Detect which cell encompasses the target text, then output its (X, Y) center coordinate. 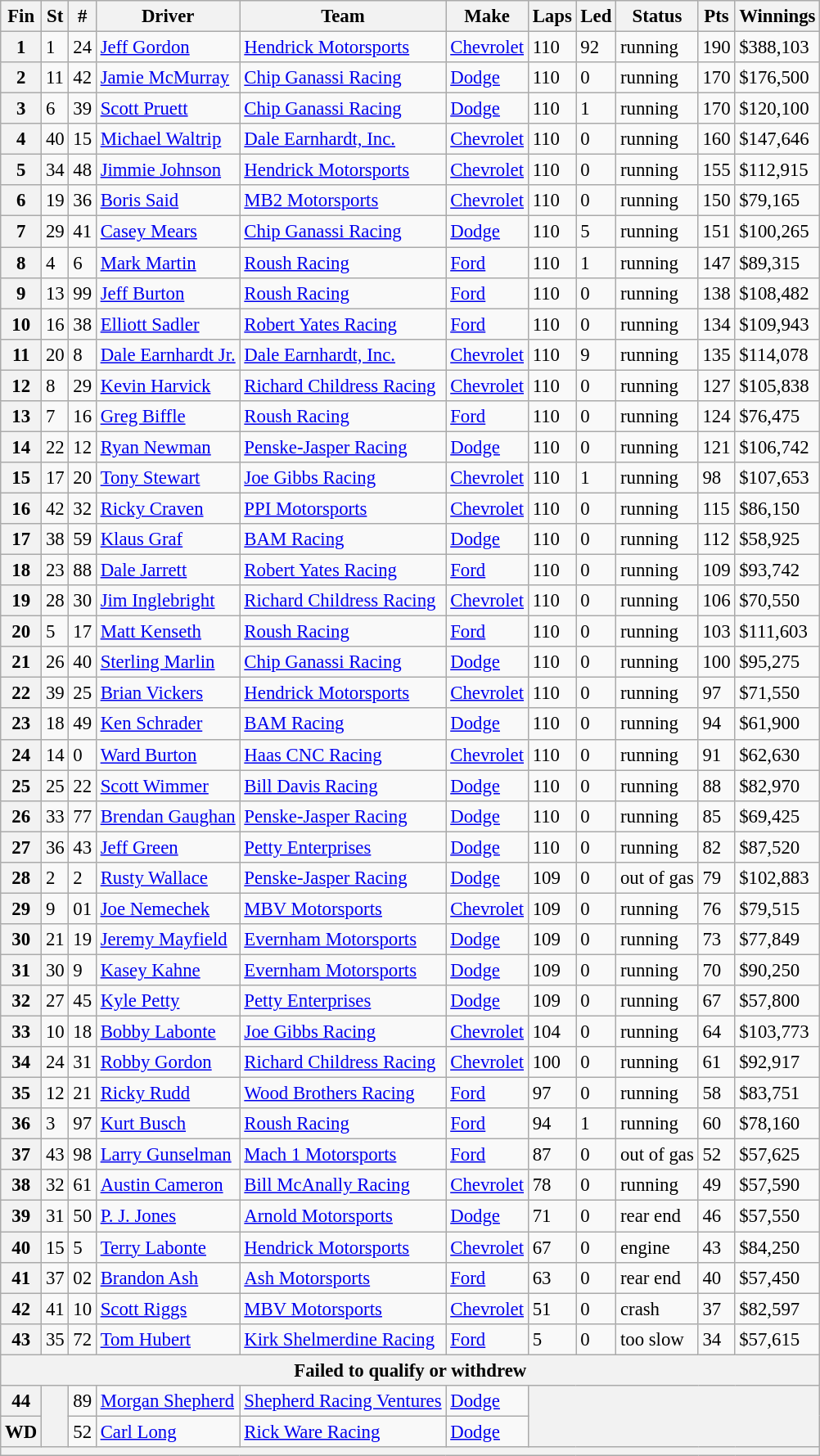
Joe Nemechek (168, 908)
Kyle Petty (168, 1001)
$57,450 (777, 1278)
Jeff Gordon (168, 47)
150 (717, 201)
Kirk Shelmerdine Racing (343, 1339)
$87,520 (777, 847)
Kevin Harvick (168, 385)
$111,603 (777, 632)
Dale Jarrett (168, 570)
$82,597 (777, 1309)
02 (82, 1278)
Fin (21, 16)
87 (552, 1155)
too slow (657, 1339)
Rusty Wallace (168, 878)
Status (657, 16)
$76,475 (777, 417)
Terry Labonte (168, 1247)
71 (552, 1216)
$57,550 (777, 1216)
103 (717, 632)
112 (717, 539)
Scott Wimmer (168, 786)
WD (21, 1431)
Tom Hubert (168, 1339)
135 (717, 354)
155 (717, 170)
$62,630 (777, 755)
crash (657, 1309)
127 (717, 385)
Matt Kenseth (168, 632)
50 (82, 1216)
Elliott Sadler (168, 324)
151 (717, 232)
115 (717, 508)
85 (717, 816)
134 (717, 324)
92 (596, 47)
Ash Motorsports (343, 1278)
Jeff Green (168, 847)
Bobby Labonte (168, 1032)
138 (717, 293)
Scott Riggs (168, 1309)
104 (552, 1032)
Arnold Motorsports (343, 1216)
60 (717, 1124)
$57,590 (777, 1186)
Casey Mears (168, 232)
Bill Davis Racing (343, 786)
PPI Motorsports (343, 508)
$71,550 (777, 693)
Jim Inglebright (168, 601)
79 (717, 878)
Robby Gordon (168, 1062)
$93,742 (777, 570)
Ricky Rudd (168, 1093)
78 (552, 1186)
Pts (717, 16)
58 (717, 1093)
Winnings (777, 16)
46 (717, 1216)
Carl Long (168, 1431)
106 (717, 601)
$79,515 (777, 908)
$109,943 (777, 324)
$95,275 (777, 662)
$105,838 (777, 385)
$100,265 (777, 232)
89 (82, 1401)
St (56, 16)
Kurt Busch (168, 1124)
Ricky Craven (168, 508)
76 (717, 908)
51 (552, 1309)
Wood Brothers Racing (343, 1093)
$77,849 (777, 940)
Ken Schrader (168, 724)
70 (717, 970)
$114,078 (777, 354)
Boris Said (168, 201)
$106,742 (777, 447)
Mach 1 Motorsports (343, 1155)
147 (717, 263)
$82,970 (777, 786)
Ryan Newman (168, 447)
Shepherd Racing Ventures (343, 1401)
Driver (168, 16)
Tony Stewart (168, 478)
$112,915 (777, 170)
Haas CNC Racing (343, 755)
$79,165 (777, 201)
Greg Biffle (168, 417)
$108,482 (777, 293)
$388,103 (777, 47)
190 (717, 47)
160 (717, 139)
$102,883 (777, 878)
$90,250 (777, 970)
82 (717, 847)
$103,773 (777, 1032)
$84,250 (777, 1247)
Bill McAnally Racing (343, 1186)
Ward Burton (168, 755)
$57,800 (777, 1001)
Larry Gunselman (168, 1155)
Kasey Kahne (168, 970)
124 (717, 417)
44 (21, 1401)
$120,100 (777, 109)
73 (717, 940)
$83,751 (777, 1093)
72 (82, 1339)
Jeremy Mayfield (168, 940)
Sterling Marlin (168, 662)
99 (82, 293)
$58,925 (777, 539)
Brandon Ash (168, 1278)
$61,900 (777, 724)
Morgan Shepherd (168, 1401)
Mark Martin (168, 263)
$176,500 (777, 78)
# (82, 16)
121 (717, 447)
$147,646 (777, 139)
01 (82, 908)
91 (717, 755)
Austin Cameron (168, 1186)
$86,150 (777, 508)
$57,625 (777, 1155)
engine (657, 1247)
$107,653 (777, 478)
77 (82, 816)
Klaus Graf (168, 539)
P. J. Jones (168, 1216)
Failed to qualify or withdrew (411, 1370)
Brendan Gaughan (168, 816)
$69,425 (777, 816)
$92,917 (777, 1062)
Jeff Burton (168, 293)
64 (717, 1032)
Team (343, 16)
$78,160 (777, 1124)
Scott Pruett (168, 109)
45 (82, 1001)
Led (596, 16)
59 (82, 539)
Make (487, 16)
63 (552, 1278)
$57,615 (777, 1339)
Dale Earnhardt Jr. (168, 354)
48 (82, 170)
Laps (552, 16)
$70,550 (777, 601)
$89,315 (777, 263)
Rick Ware Racing (343, 1431)
Jamie McMurray (168, 78)
Brian Vickers (168, 693)
Michael Waltrip (168, 139)
MB2 Motorsports (343, 201)
Jimmie Johnson (168, 170)
